Provide the (X, Y) coordinate of the cell's center where the given text is located.  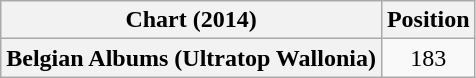
183 (428, 58)
Position (428, 20)
Belgian Albums (Ultratop Wallonia) (192, 58)
Chart (2014) (192, 20)
